Locate the cell with the specified text and output its [x, y] center coordinate. 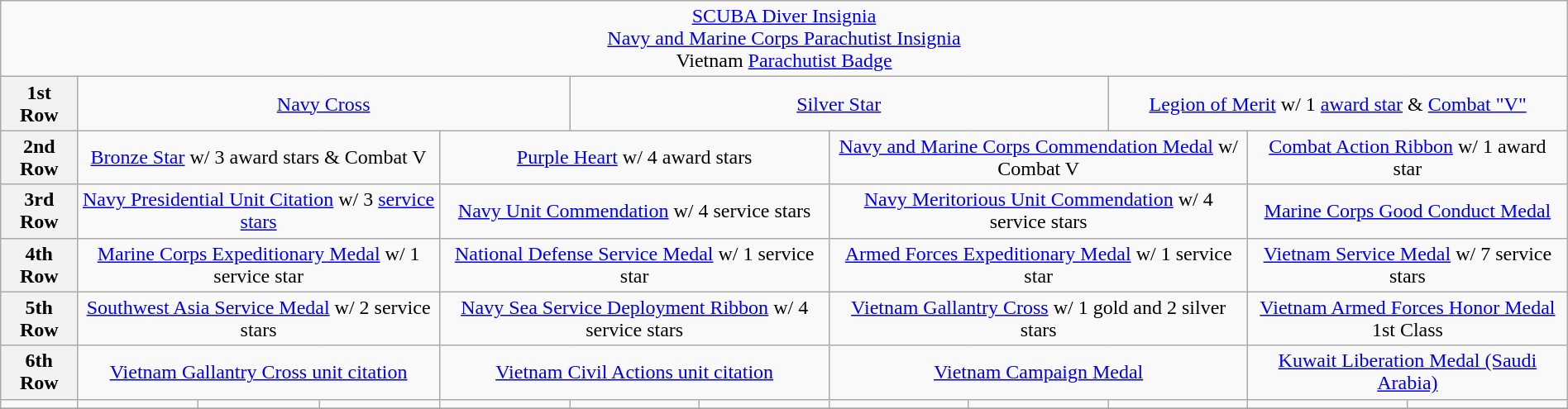
Navy Meritorious Unit Commendation w/ 4 service stars [1039, 212]
Vietnam Service Medal w/ 7 service stars [1408, 264]
Combat Action Ribbon w/ 1 award star [1408, 157]
5th Row [40, 319]
3rd Row [40, 212]
6th Row [40, 372]
Silver Star [839, 104]
4th Row [40, 264]
Vietnam Gallantry Cross w/ 1 gold and 2 silver stars [1039, 319]
Vietnam Armed Forces Honor Medal 1st Class [1408, 319]
Legion of Merit w/ 1 award star & Combat "V" [1338, 104]
Navy and Marine Corps Commendation Medal w/ Combat V [1039, 157]
Bronze Star w/ 3 award stars & Combat V [259, 157]
Armed Forces Expeditionary Medal w/ 1 service star [1039, 264]
Navy Unit Commendation w/ 4 service stars [633, 212]
National Defense Service Medal w/ 1 service star [633, 264]
2nd Row [40, 157]
Vietnam Civil Actions unit citation [633, 372]
Vietnam Campaign Medal [1039, 372]
Marine Corps Expeditionary Medal w/ 1 service star [259, 264]
1st Row [40, 104]
Navy Sea Service Deployment Ribbon w/ 4 service stars [633, 319]
SCUBA Diver InsigniaNavy and Marine Corps Parachutist InsigniaVietnam Parachutist Badge [784, 39]
Vietnam Gallantry Cross unit citation [259, 372]
Navy Presidential Unit Citation w/ 3 service stars [259, 212]
Southwest Asia Service Medal w/ 2 service stars [259, 319]
Marine Corps Good Conduct Medal [1408, 212]
Kuwait Liberation Medal (Saudi Arabia) [1408, 372]
Purple Heart w/ 4 award stars [633, 157]
Navy Cross [324, 104]
